From the cell containing the given text, extract its center point as [X, Y] coordinate. 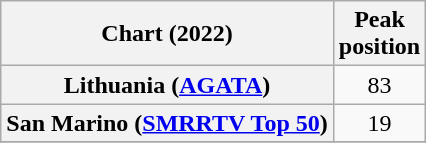
Peakposition [379, 34]
Lithuania (AGATA) [168, 85]
83 [379, 85]
19 [379, 123]
Chart (2022) [168, 34]
San Marino (SMRRTV Top 50) [168, 123]
